Find where the given text appears and provide that cell's center as [X, Y] coordinate. 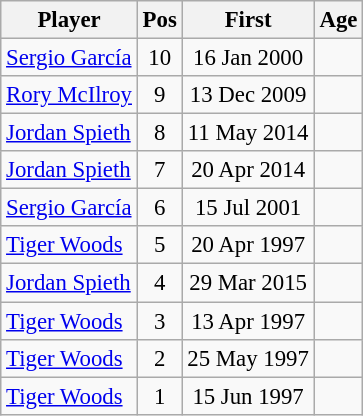
First [248, 20]
1 [160, 396]
Age [338, 20]
16 Jan 2000 [248, 58]
15 Jul 2001 [248, 208]
5 [160, 245]
2 [160, 358]
3 [160, 321]
13 Dec 2009 [248, 95]
6 [160, 208]
20 Apr 2014 [248, 170]
25 May 1997 [248, 358]
Pos [160, 20]
Rory McIlroy [70, 95]
4 [160, 283]
15 Jun 1997 [248, 396]
Player [70, 20]
13 Apr 1997 [248, 321]
29 Mar 2015 [248, 283]
9 [160, 95]
8 [160, 133]
7 [160, 170]
10 [160, 58]
11 May 2014 [248, 133]
20 Apr 1997 [248, 245]
